Find where the given text appears and provide that cell's center as (x, y) coordinate. 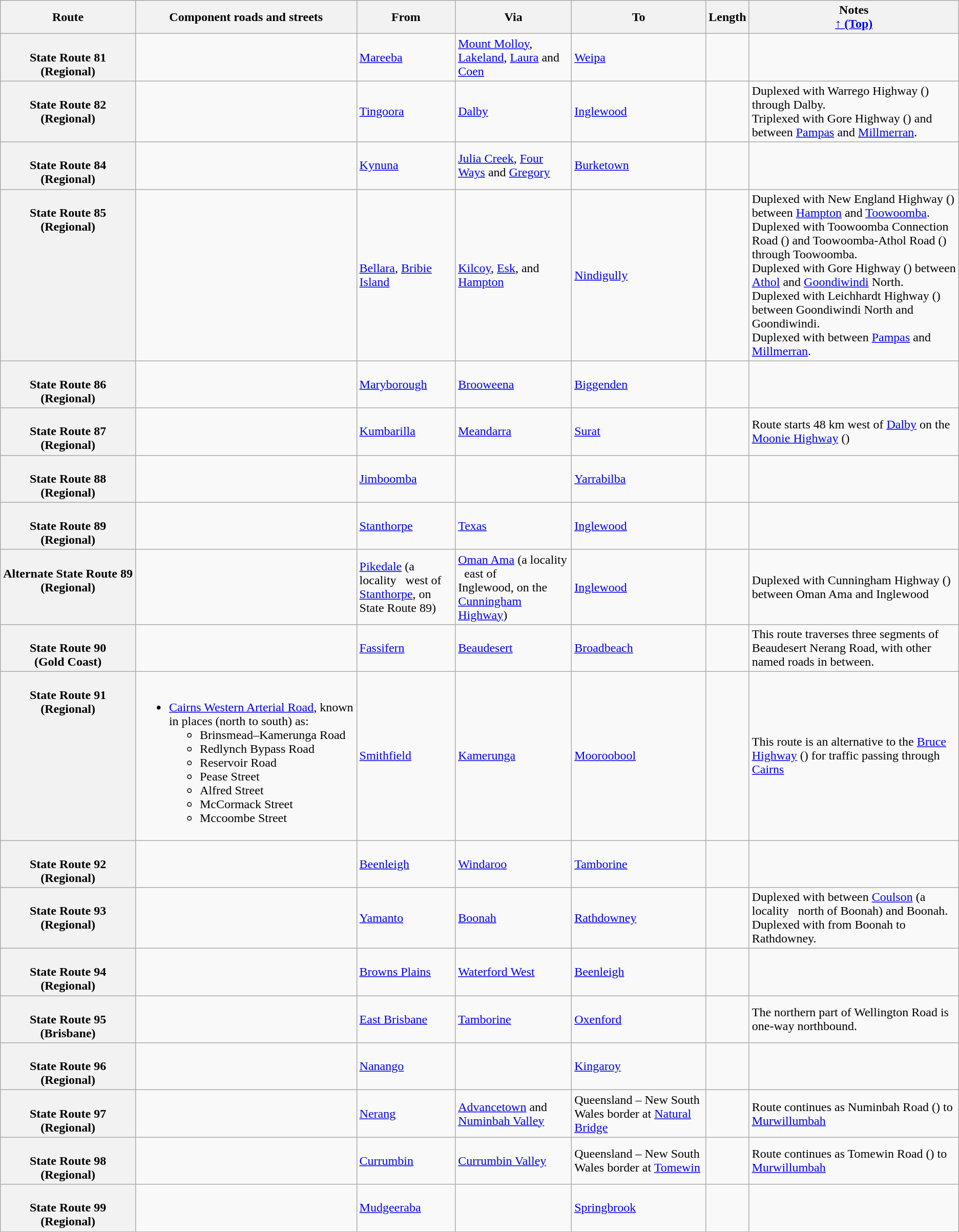
State Route 84(Regional) (68, 166)
Duplexed with Cunningham Highway () between Oman Ama and Inglewood (853, 587)
This route traverses three segments of Beaudesert Nerang Road, with other named roads in between. (853, 648)
Bellara, Bribie Island (406, 275)
Mooroobool (639, 755)
Queensland – New South Wales border at Tomewin (639, 1161)
State Route 92(Regional) (68, 864)
Rathdowney (639, 918)
State Route 94(Regional) (68, 972)
Stanthorpe (406, 526)
Tingoora (406, 112)
Route starts 48 km west of Dalby on the Moonie Highway () (853, 432)
Nerang (406, 1114)
Fassifern (406, 648)
State Route 93(Regional) (68, 918)
Maryborough (406, 384)
State Route 97(Regional) (68, 1114)
Yamanto (406, 918)
State Route 86(Regional) (68, 384)
Kilcoy, Esk, and Hampton (513, 275)
Biggenden (639, 384)
Boonah (513, 918)
Route continues as Tomewin Road () to Murwillumbah (853, 1161)
Weipa (639, 57)
State Route 89(Regional) (68, 526)
Waterford West (513, 972)
State Route 95(Brisbane) (68, 1019)
Alternate State Route 89(Regional) (68, 587)
Oman Ama (a locality east ofInglewood, on the Cunningham Highway) (513, 587)
Component roads and streets (246, 17)
Dalby (513, 112)
Pikedale (a locality west ofStanthorpe, on State Route 89) (406, 587)
State Route 87(Regional) (68, 432)
Duplexed with Warrego Highway () through Dalby.Triplexed with Gore Highway () and between Pampas and Millmerran. (853, 112)
Mareeba (406, 57)
State Route 82(Regional) (68, 112)
Mudgeeraba (406, 1208)
Springbrook (639, 1208)
To (639, 17)
Jimboomba (406, 479)
From (406, 17)
Oxenford (639, 1019)
Queensland – New South Wales border at Natural Bridge (639, 1114)
State Route 91(Regional) (68, 755)
Kamerunga (513, 755)
State Route 99(Regional) (68, 1208)
Notes ↑ (Top) (853, 17)
Browns Plains (406, 972)
Texas (513, 526)
State Route 98(Regional) (68, 1161)
Julia Creek, Four Ways and Gregory (513, 166)
Nanango (406, 1066)
Advancetown and Numinbah Valley (513, 1114)
Currumbin (406, 1161)
Kumbarilla (406, 432)
Route (68, 17)
Burketown (639, 166)
Yarrabilba (639, 479)
Kingaroy (639, 1066)
Windaroo (513, 864)
Beaudesert (513, 648)
Smithfield (406, 755)
Mount Molloy, Lakeland, Laura and Coen (513, 57)
Brooweena (513, 384)
State Route 96(Regional) (68, 1066)
Broadbeach (639, 648)
Surat (639, 432)
Duplexed with between Coulson (a locality north of Boonah) and Boonah.Duplexed with from Boonah to Rathdowney. (853, 918)
Currumbin Valley (513, 1161)
State Route 90(Gold Coast) (68, 648)
State Route 88(Regional) (68, 479)
East Brisbane (406, 1019)
State Route 85(Regional) (68, 275)
Kynuna (406, 166)
Via (513, 17)
Route continues as Numinbah Road () to Murwillumbah (853, 1114)
Length (727, 17)
Nindigully (639, 275)
Meandarra (513, 432)
This route is an alternative to the Bruce Highway () for traffic passing through Cairns (853, 755)
The northern part of Wellington Road is one-way northbound. (853, 1019)
State Route 81(Regional) (68, 57)
